Return the (x, y) coordinate for the center point of the cell that contains the specified text.  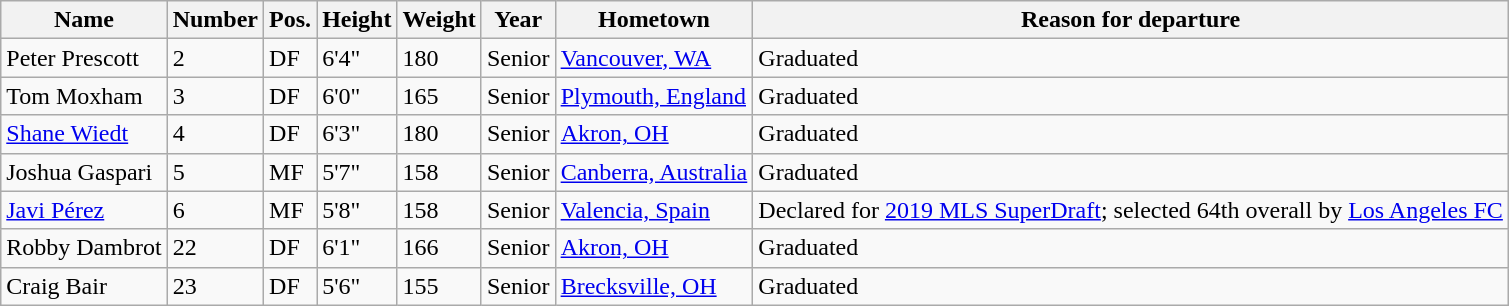
3 (215, 96)
6'0" (357, 96)
6'4" (357, 58)
23 (215, 286)
Declared for 2019 MLS SuperDraft; selected 64th overall by Los Angeles FC (1131, 210)
Joshua Gaspari (84, 172)
Craig Bair (84, 286)
166 (439, 248)
5 (215, 172)
Year (518, 20)
22 (215, 248)
Robby Dambrot (84, 248)
Height (357, 20)
Brecksville, OH (654, 286)
6'3" (357, 134)
Valencia, Spain (654, 210)
Shane Wiedt (84, 134)
Canberra, Australia (654, 172)
6'1" (357, 248)
2 (215, 58)
Number (215, 20)
Weight (439, 20)
Pos. (290, 20)
Name (84, 20)
4 (215, 134)
5'8" (357, 210)
Peter Prescott (84, 58)
Hometown (654, 20)
Javi Pérez (84, 210)
Tom Moxham (84, 96)
155 (439, 286)
Vancouver, WA (654, 58)
5'7" (357, 172)
6 (215, 210)
Reason for departure (1131, 20)
5'6" (357, 286)
165 (439, 96)
Plymouth, England (654, 96)
